Return the (x, y) coordinate for the center point of the cell that contains the specified text.  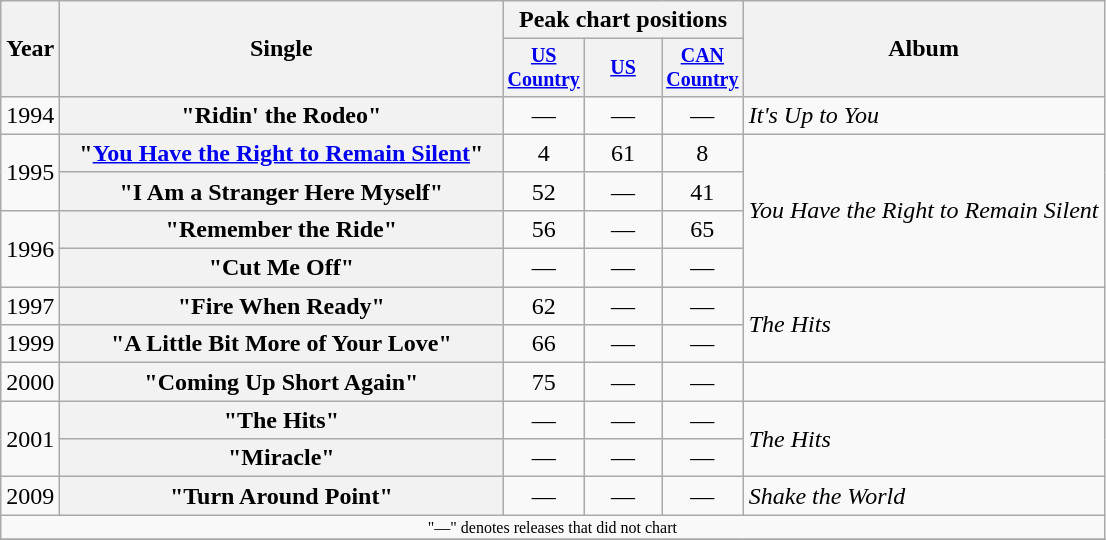
56 (544, 229)
"A Little Bit More of Your Love" (282, 344)
"You Have the Right to Remain Silent" (282, 153)
CAN Country (703, 68)
1999 (30, 344)
62 (544, 306)
US Country (544, 68)
1997 (30, 306)
"—" denotes releases that did not chart (552, 527)
"Cut Me Off" (282, 268)
"Coming Up Short Again" (282, 382)
"Remember the Ride" (282, 229)
75 (544, 382)
66 (544, 344)
"Miracle" (282, 458)
2000 (30, 382)
2009 (30, 496)
1994 (30, 115)
8 (703, 153)
4 (544, 153)
1995 (30, 172)
"Fire When Ready" (282, 306)
1996 (30, 248)
"I Am a Stranger Here Myself" (282, 191)
"Ridin' the Rodeo" (282, 115)
Peak chart positions (623, 20)
Shake the World (924, 496)
It's Up to You (924, 115)
"The Hits" (282, 420)
61 (624, 153)
41 (703, 191)
US (624, 68)
Album (924, 49)
65 (703, 229)
You Have the Right to Remain Silent (924, 210)
2001 (30, 439)
Year (30, 49)
Single (282, 49)
52 (544, 191)
"Turn Around Point" (282, 496)
